From the cell containing the given text, extract its center point as [X, Y] coordinate. 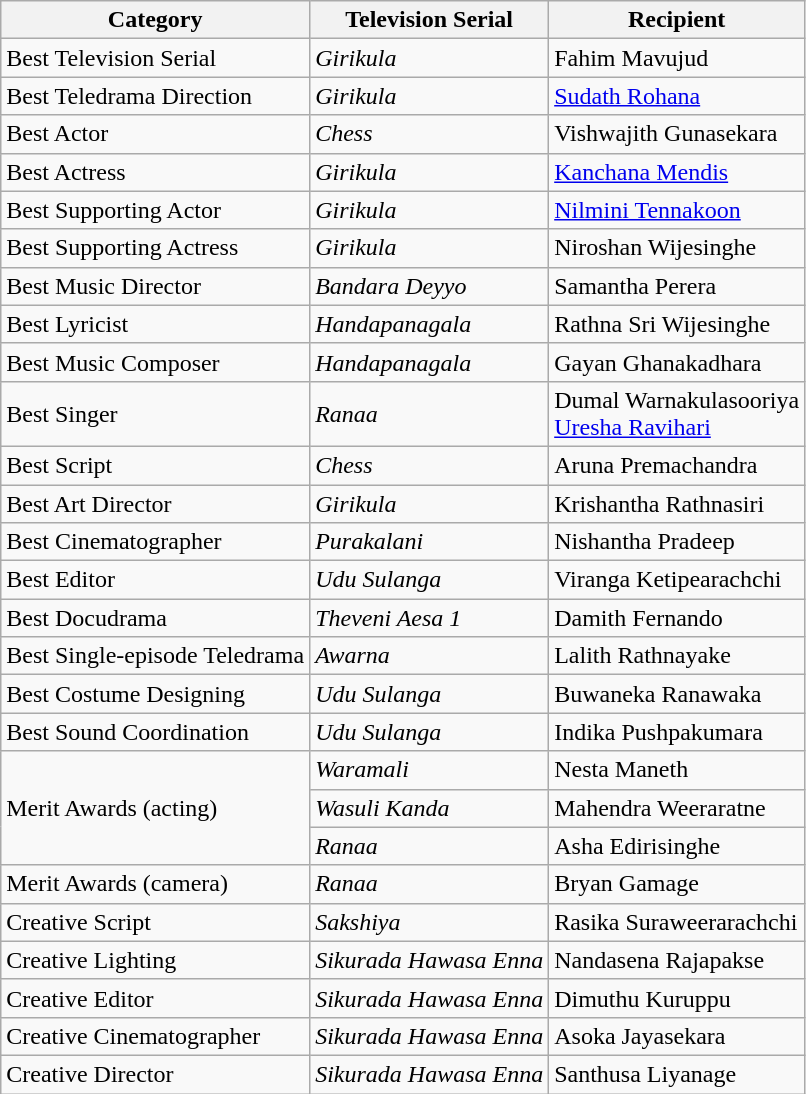
Creative Lighting [156, 960]
Best Music Composer [156, 362]
Creative Script [156, 922]
Indika Pushpakumara [677, 732]
Viranga Ketipearachchi [677, 580]
Television Serial [430, 20]
Fahim Mavujud [677, 58]
Best Lyricist [156, 324]
Best Art Director [156, 503]
Best Music Director [156, 286]
Merit Awards (acting) [156, 808]
Best Editor [156, 580]
Best Costume Designing [156, 694]
Best Television Serial [156, 58]
Creative Cinematographer [156, 1036]
Best Actress [156, 172]
Mahendra Weeraratne [677, 808]
Theveni Aesa 1 [430, 618]
Best Teledrama Direction [156, 96]
Santhusa Liyanage [677, 1074]
Merit Awards (camera) [156, 884]
Waramali [430, 770]
Nandasena Rajapakse [677, 960]
Damith Fernando [677, 618]
Best Sound Coordination [156, 732]
Asha Edirisinghe [677, 846]
Best Script [156, 465]
Samantha Perera [677, 286]
Gayan Ghanakadhara [677, 362]
Best Single-episode Teledrama [156, 656]
Nishantha Pradeep [677, 542]
Best Docudrama [156, 618]
Category [156, 20]
Bryan Gamage [677, 884]
Aruna Premachandra [677, 465]
Rasika Suraweerarachchi [677, 922]
Creative Editor [156, 998]
Best Cinematographer [156, 542]
Wasuli Kanda [430, 808]
Dimuthu Kuruppu [677, 998]
Asoka Jayasekara [677, 1036]
Krishantha Rathnasiri [677, 503]
Vishwajith Gunasekara [677, 134]
Nesta Maneth [677, 770]
Best Supporting Actress [156, 248]
Recipient [677, 20]
Rathna Sri Wijesinghe [677, 324]
Sudath Rohana [677, 96]
Lalith Rathnayake [677, 656]
Buwaneka Ranawaka [677, 694]
Niroshan Wijesinghe [677, 248]
Best Actor [156, 134]
Nilmini Tennakoon [677, 210]
Best Supporting Actor [156, 210]
Purakalani [430, 542]
Awarna [430, 656]
Creative Director [156, 1074]
Sakshiya [430, 922]
Bandara Deyyo [430, 286]
Best Singer [156, 414]
Kanchana Mendis [677, 172]
Dumal Warnakulasooriya Uresha Ravihari [677, 414]
